Identify which cell holds the provided text, then report its [x, y] central coordinate. 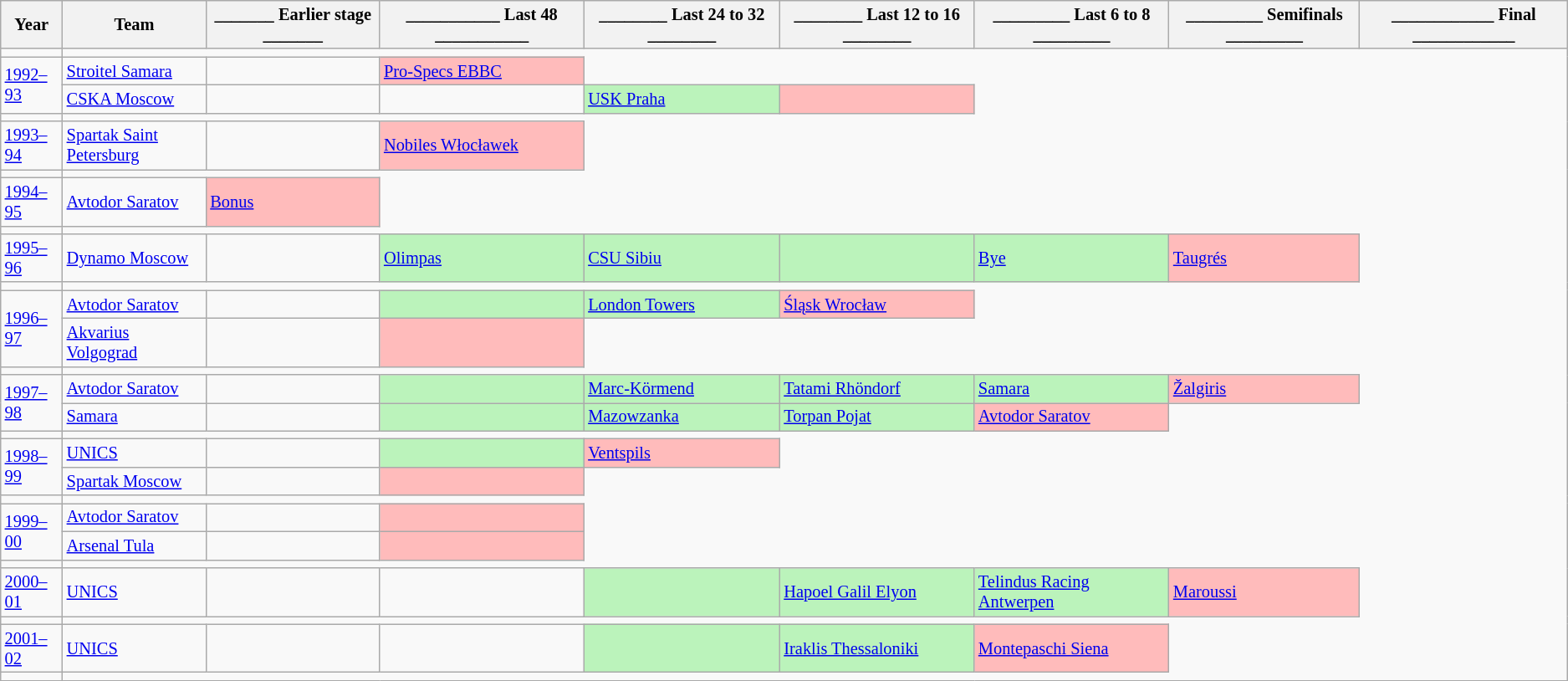
_________ Semifinals _________ [1264, 24]
USK Praha [682, 99]
Nobiles Włocławek [482, 146]
1999–00 [32, 530]
Stroitel Samara [135, 71]
Arsenal Tula [135, 545]
Iraklis Thessaloniki [876, 648]
________ Last 24 to 32 ________ [682, 24]
___________ Last 48 ___________ [482, 24]
Telindus Racing Antwerpen [1072, 591]
________ Last 12 to 16 ________ [876, 24]
London Towers [682, 305]
1995–96 [32, 258]
Maroussi [1264, 591]
1993–94 [32, 146]
Bonus [293, 202]
Spartak Moscow [135, 481]
Marc-Körmend [682, 389]
____________ Final ____________ [1463, 24]
Akvarius Volgograd [135, 342]
Hapoel Galil Elyon [876, 591]
Ventspils [682, 453]
Spartak Saint Petersburg [135, 146]
Team [135, 24]
Mazowzanka [682, 417]
Montepaschi Siena [1072, 648]
CSU Sibiu [682, 258]
Torpan Pojat [876, 417]
2001–02 [32, 648]
CSKA Moscow [135, 99]
_______ Earlier stage _______ [293, 24]
Śląsk Wrocław [876, 305]
Year [32, 24]
1997–98 [32, 403]
Pro-Specs EBBC [482, 71]
_________ Last 6 to 8 _________ [1072, 24]
Taugrés [1264, 258]
1992–93 [32, 85]
1996–97 [32, 328]
1994–95 [32, 202]
1998–99 [32, 467]
Olimpas [482, 258]
2000–01 [32, 591]
Žalgiris [1264, 389]
Dynamo Moscow [135, 258]
Bye [1072, 258]
Tatami Rhöndorf [876, 389]
